Scan for the cell matching the given text and deliver its [X, Y] coordinate at center. 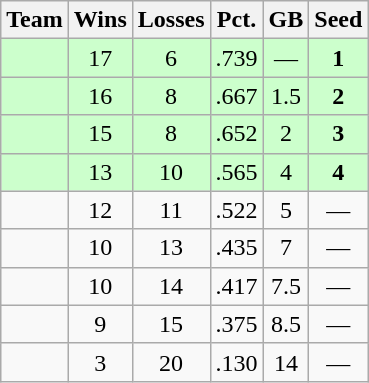
9 [100, 324]
.522 [236, 210]
Pct. [236, 20]
1.5 [286, 96]
.565 [236, 172]
.435 [236, 248]
GB [286, 20]
.130 [236, 362]
Seed [338, 20]
20 [171, 362]
.667 [236, 96]
.417 [236, 286]
11 [171, 210]
.375 [236, 324]
17 [100, 58]
16 [100, 96]
7 [286, 248]
12 [100, 210]
Wins [100, 20]
6 [171, 58]
1 [338, 58]
5 [286, 210]
.652 [236, 134]
.739 [236, 58]
Losses [171, 20]
Team [35, 20]
7.5 [286, 286]
8.5 [286, 324]
